Return [x, y] of the center of cell containing provided text 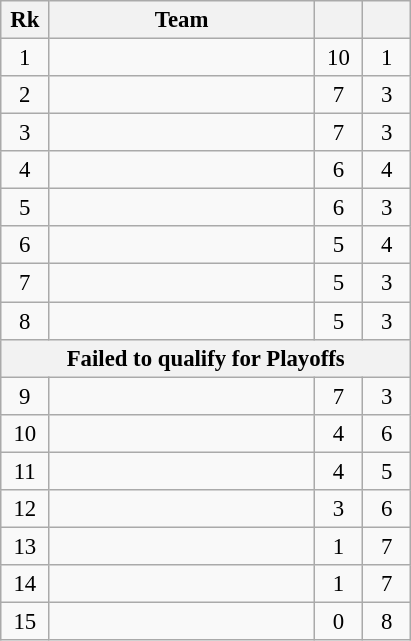
11 [25, 471]
9 [25, 396]
Team [182, 20]
14 [25, 584]
12 [25, 509]
Rk [25, 20]
15 [25, 621]
0 [338, 621]
2 [25, 95]
13 [25, 546]
Failed to qualify for Playoffs [206, 358]
